Locate the cell with the specified text and output its (x, y) center coordinate. 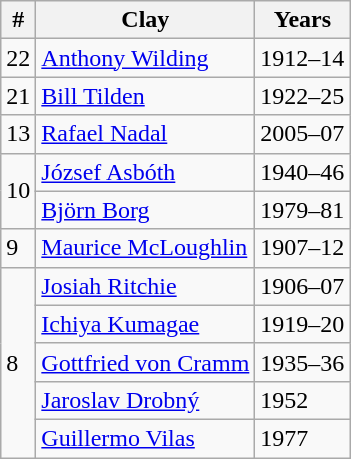
Clay (146, 20)
1979–81 (302, 210)
1977 (302, 438)
József Asbóth (146, 172)
13 (18, 134)
1935–36 (302, 362)
Jaroslav Drobný (146, 400)
1922–25 (302, 96)
Bill Tilden (146, 96)
9 (18, 248)
Years (302, 20)
1906–07 (302, 286)
Guillermo Vilas (146, 438)
1919–20 (302, 324)
2005–07 (302, 134)
Josiah Ritchie (146, 286)
1940–46 (302, 172)
Ichiya Kumagae (146, 324)
Rafael Nadal (146, 134)
Björn Borg (146, 210)
8 (18, 362)
1912–14 (302, 58)
1952 (302, 400)
1907–12 (302, 248)
Maurice McLoughlin (146, 248)
21 (18, 96)
10 (18, 191)
# (18, 20)
Anthony Wilding (146, 58)
22 (18, 58)
Gottfried von Cramm (146, 362)
